Output the [X, Y] coordinate of the center of the cell containing the given text.  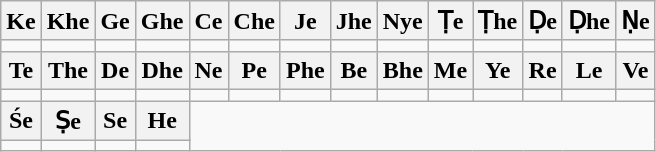
He [162, 120]
Ṭhe [498, 21]
Ḍe [543, 21]
Ḍhe [588, 21]
Ke [21, 21]
Ṇe [636, 21]
Nye [402, 21]
Le [588, 70]
Je [305, 21]
Te [21, 70]
Che [254, 21]
Ghe [162, 21]
Ce [208, 21]
Ye [498, 70]
Ne [208, 70]
Jhe [354, 21]
Me [450, 70]
Se [115, 120]
Ṭe [450, 21]
Ge [115, 21]
Bhe [402, 70]
Be [354, 70]
Śe [21, 120]
De [115, 70]
Ve [636, 70]
Phe [305, 70]
Khe [68, 21]
Ṣe [68, 120]
Dhe [162, 70]
Pe [254, 70]
Re [543, 70]
The [68, 70]
